Determine the [X, Y] coordinate at the center of the cell enclosing the given text.  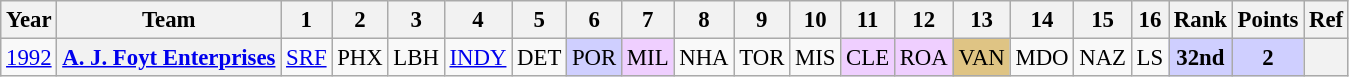
NHA [704, 58]
PHX [360, 58]
4 [478, 20]
1992 [29, 58]
10 [816, 20]
12 [924, 20]
MDO [1042, 58]
Ref [1326, 20]
Year [29, 20]
14 [1042, 20]
13 [982, 20]
Rank [1200, 20]
SRF [306, 58]
1 [306, 20]
INDY [478, 58]
15 [1102, 20]
7 [648, 20]
16 [1150, 20]
ROA [924, 58]
Points [1268, 20]
CLE [868, 58]
LS [1150, 58]
LBH [416, 58]
5 [540, 20]
9 [762, 20]
MIL [648, 58]
POR [594, 58]
TOR [762, 58]
NAZ [1102, 58]
A. J. Foyt Enterprises [169, 58]
VAN [982, 58]
Team [169, 20]
11 [868, 20]
8 [704, 20]
DET [540, 58]
32nd [1200, 58]
MIS [816, 58]
6 [594, 20]
3 [416, 20]
